Extract the (x, y) coordinate from the center of the cell holding the provided text.  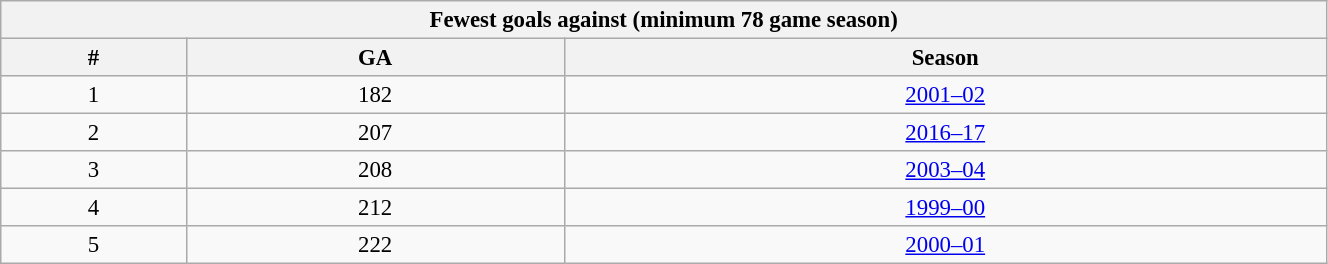
208 (375, 170)
2 (94, 133)
207 (375, 133)
4 (94, 208)
222 (375, 245)
Season (945, 58)
2000–01 (945, 245)
GA (375, 58)
2016–17 (945, 133)
1 (94, 95)
Fewest goals against (minimum 78 game season) (664, 20)
# (94, 58)
2003–04 (945, 170)
212 (375, 208)
1999–00 (945, 208)
5 (94, 245)
2001–02 (945, 95)
182 (375, 95)
3 (94, 170)
